Provide the (x, y) coordinate of the cell's center where the given text is located.  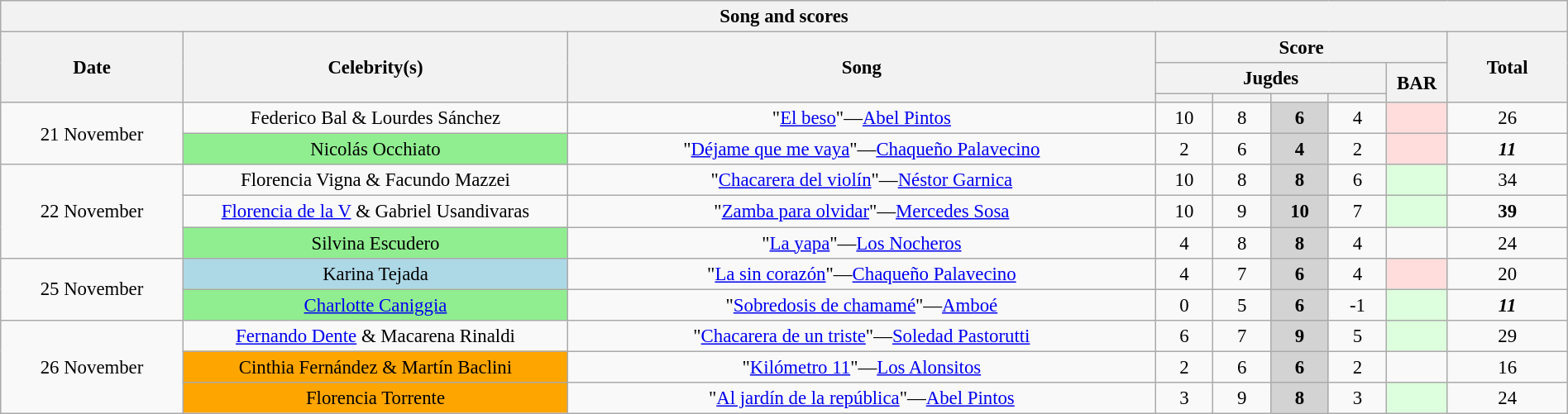
Score (1302, 48)
25 November (93, 289)
Jugdes (1270, 79)
34 (1507, 181)
Celebrity(s) (375, 68)
26 November (93, 367)
"Chacarera del violín"—Néstor Garnica (862, 181)
39 (1507, 212)
Song and scores (784, 17)
Song (862, 68)
22 November (93, 212)
0 (1184, 305)
Cinthia Fernández & Martín Baclini (375, 367)
Florencia de la V & Gabriel Usandivaras (375, 212)
Date (93, 68)
"Kilómetro 11"—Los Alonsitos (862, 367)
Federico Bal & Lourdes Sánchez (375, 118)
"La sin corazón"—Chaqueño Palavecino (862, 274)
26 (1507, 118)
20 (1507, 274)
Fernando Dente & Macarena Rinaldi (375, 335)
Florencia Vigna & Facundo Mazzei (375, 181)
Silvina Escudero (375, 243)
"Al jardín de la república"—Abel Pintos (862, 398)
Total (1507, 68)
29 (1507, 335)
BAR (1417, 83)
16 (1507, 367)
21 November (93, 134)
"Sobredosis de chamamé"—Amboé (862, 305)
"El beso"—Abel Pintos (862, 118)
-1 (1357, 305)
Karina Tejada (375, 274)
"Zamba para olvidar"—Mercedes Sosa (862, 212)
"La yapa"—Los Nocheros (862, 243)
Florencia Torrente (375, 398)
Nicolás Occhiato (375, 150)
"Déjame que me vaya"—Chaqueño Palavecino (862, 150)
Charlotte Caniggia (375, 305)
"Chacarera de un triste"—Soledad Pastorutti (862, 335)
